Extract the (X, Y) coordinate from the center of the cell holding the provided text.  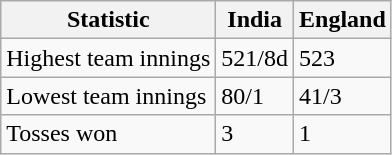
Tosses won (108, 134)
Lowest team innings (108, 96)
521/8d (255, 58)
3 (255, 134)
80/1 (255, 96)
India (255, 20)
Highest team innings (108, 58)
41/3 (343, 96)
Statistic (108, 20)
1 (343, 134)
523 (343, 58)
England (343, 20)
